Detect which cell encompasses the target text, then output its (x, y) center coordinate. 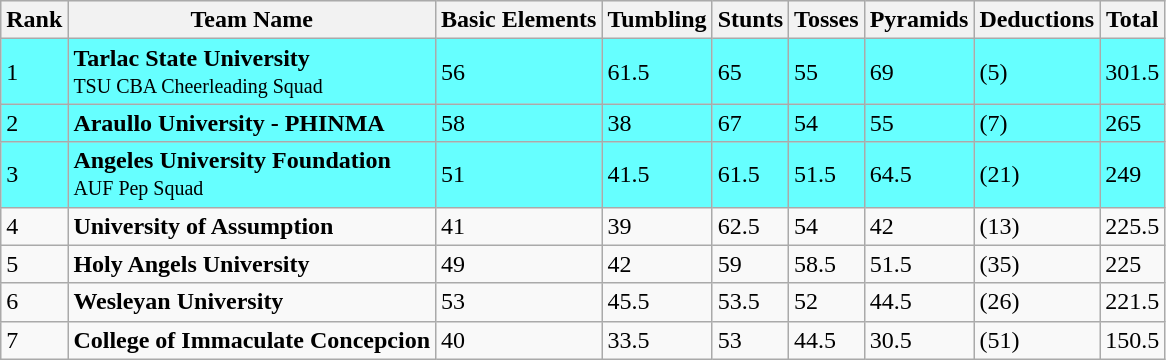
Wesleyan University (252, 302)
3 (34, 174)
64.5 (919, 174)
150.5 (1132, 340)
62.5 (750, 226)
Rank (34, 20)
38 (657, 123)
Tosses (827, 20)
(21) (1037, 174)
College of Immaculate Concepcion (252, 340)
Team Name (252, 20)
52 (827, 302)
6 (34, 302)
Basic Elements (519, 20)
(51) (1037, 340)
249 (1132, 174)
56 (519, 72)
(26) (1037, 302)
41.5 (657, 174)
1 (34, 72)
39 (657, 226)
5 (34, 264)
40 (519, 340)
45.5 (657, 302)
53.5 (750, 302)
(35) (1037, 264)
(5) (1037, 72)
Deductions (1037, 20)
58.5 (827, 264)
33.5 (657, 340)
65 (750, 72)
51 (519, 174)
41 (519, 226)
59 (750, 264)
2 (34, 123)
58 (519, 123)
301.5 (1132, 72)
Tumbling (657, 20)
University of Assumption (252, 226)
Araullo University - PHINMA (252, 123)
30.5 (919, 340)
Angeles University Foundation AUF Pep Squad (252, 174)
(7) (1037, 123)
225.5 (1132, 226)
7 (34, 340)
265 (1132, 123)
221.5 (1132, 302)
67 (750, 123)
Total (1132, 20)
4 (34, 226)
225 (1132, 264)
69 (919, 72)
Stunts (750, 20)
49 (519, 264)
(13) (1037, 226)
Holy Angels University (252, 264)
Pyramids (919, 20)
Tarlac State University TSU CBA Cheerleading Squad (252, 72)
